Provide the (X, Y) coordinate of the cell's center where the given text is located.  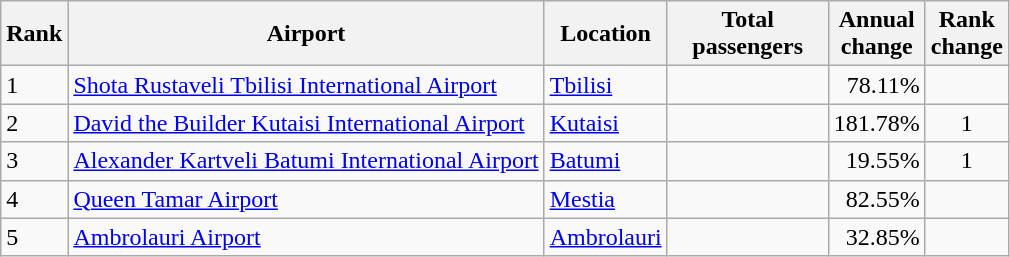
Queen Tamar Airport (306, 199)
Batumi (606, 161)
78.11% (876, 85)
Shota Rustaveli Tbilisi International Airport (306, 85)
3 (34, 161)
Ambrolauri Airport (306, 237)
Ambrolauri (606, 237)
Rank (34, 34)
5 (34, 237)
Tbilisi (606, 85)
19.55% (876, 161)
Airport (306, 34)
82.55% (876, 199)
Mestia (606, 199)
Alexander Kartveli Batumi International Airport (306, 161)
2 (34, 123)
4 (34, 199)
Annualchange (876, 34)
Totalpassengers (748, 34)
Kutaisi (606, 123)
32.85% (876, 237)
181.78% (876, 123)
David the Builder Kutaisi International Airport (306, 123)
Rankchange (966, 34)
Location (606, 34)
